Determine the [x, y] coordinate at the center of the cell enclosing the given text.  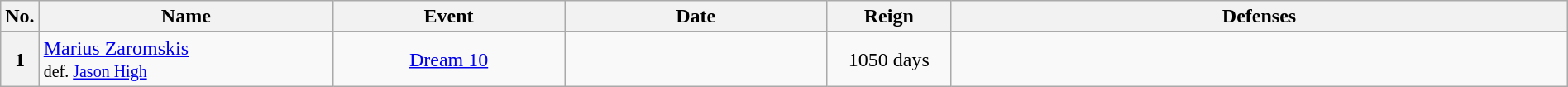
Name [185, 17]
Defenses [1259, 17]
1 [20, 60]
1050 days [889, 60]
Marius Zaromskisdef. Jason High [185, 60]
Date [696, 17]
Event [448, 17]
No. [20, 17]
Dream 10 [448, 60]
Reign [889, 17]
